Find where the given text appears and provide that cell's center as (X, Y) coordinate. 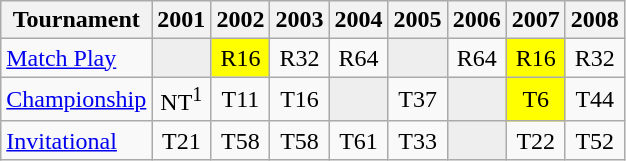
T11 (240, 100)
Match Play (76, 58)
T33 (418, 140)
Invitational (76, 140)
T6 (536, 100)
T52 (594, 140)
T44 (594, 100)
Tournament (76, 20)
T22 (536, 140)
2006 (476, 20)
T61 (358, 140)
T16 (300, 100)
2003 (300, 20)
T21 (182, 140)
2001 (182, 20)
2008 (594, 20)
T37 (418, 100)
NT1 (182, 100)
Championship (76, 100)
2004 (358, 20)
2005 (418, 20)
2002 (240, 20)
2007 (536, 20)
